For the text-containing cell, return its midpoint in (x, y) coordinate format. 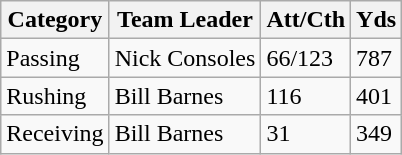
Receiving (55, 134)
Rushing (55, 96)
787 (376, 58)
401 (376, 96)
116 (306, 96)
Team Leader (185, 20)
Yds (376, 20)
Nick Consoles (185, 58)
66/123 (306, 58)
Att/Cth (306, 20)
349 (376, 134)
31 (306, 134)
Category (55, 20)
Passing (55, 58)
